Output the (x, y) coordinate of the center of the cell containing the given text.  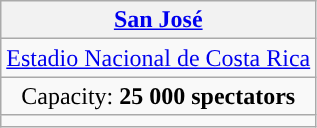
Capacity: 25 000 spectators (158, 96)
Estadio Nacional de Costa Rica (158, 58)
San José (158, 20)
